Capture the cell that displays the provided text and extract its [x, y] central coordinate. 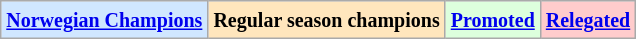
Relegated [588, 20]
Regular season champions [326, 20]
Promoted [492, 20]
Norwegian Champions [104, 20]
